From the cell containing the given text, extract its center point as [x, y] coordinate. 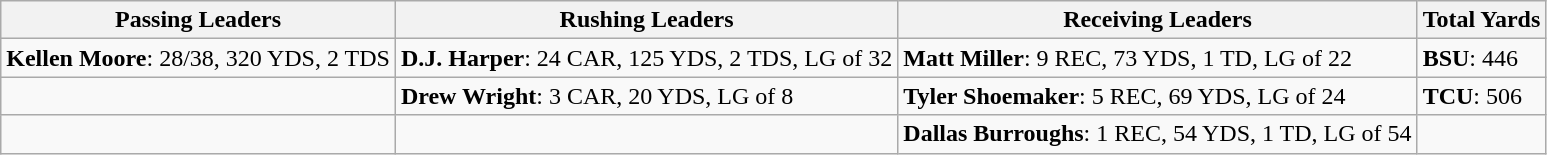
Matt Miller: 9 REC, 73 YDS, 1 TD, LG of 22 [1158, 58]
D.J. Harper: 24 CAR, 125 YDS, 2 TDS, LG of 32 [646, 58]
BSU: 446 [1482, 58]
Tyler Shoemaker: 5 REC, 69 YDS, LG of 24 [1158, 96]
Drew Wright: 3 CAR, 20 YDS, LG of 8 [646, 96]
TCU: 506 [1482, 96]
Receiving Leaders [1158, 20]
Total Yards [1482, 20]
Rushing Leaders [646, 20]
Kellen Moore: 28/38, 320 YDS, 2 TDS [198, 58]
Passing Leaders [198, 20]
Dallas Burroughs: 1 REC, 54 YDS, 1 TD, LG of 54 [1158, 134]
